Provide the [X, Y] coordinate of the cell's center where the given text is located.  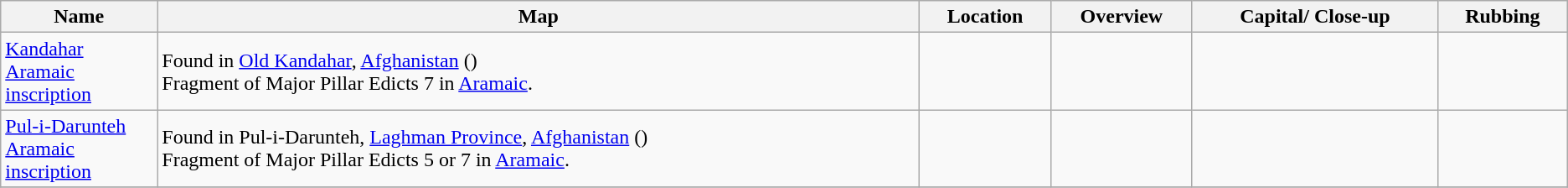
Location [985, 17]
Name [79, 17]
Found in Old Kandahar, Afghanistan ()Fragment of Major Pillar Edicts 7 in Aramaic. [539, 71]
Capital/ Close-up [1315, 17]
Rubbing [1503, 17]
Overview [1121, 17]
Map [539, 17]
Pul-i-Darunteh Aramaic inscription [79, 149]
Found in Pul-i-Darunteh, Laghman Province, Afghanistan ()Fragment of Major Pillar Edicts 5 or 7 in Aramaic. [539, 149]
Kandahar Aramaic inscription [79, 71]
